Capture the cell that displays the provided text and extract its (x, y) central coordinate. 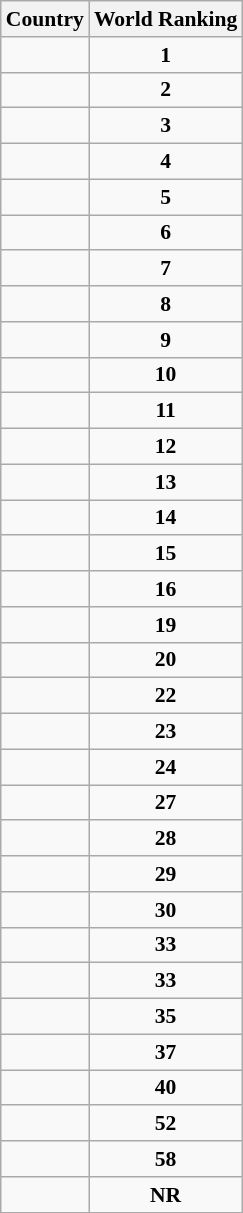
5 (166, 197)
28 (166, 839)
1 (166, 55)
24 (166, 767)
World Ranking (166, 19)
6 (166, 233)
52 (166, 1124)
15 (166, 554)
27 (166, 803)
35 (166, 1017)
NR (166, 1195)
Country (45, 19)
37 (166, 1052)
29 (166, 874)
11 (166, 411)
19 (166, 625)
14 (166, 518)
58 (166, 1159)
40 (166, 1088)
2 (166, 90)
7 (166, 269)
16 (166, 589)
10 (166, 375)
23 (166, 732)
8 (166, 304)
4 (166, 162)
12 (166, 447)
30 (166, 910)
22 (166, 696)
9 (166, 340)
3 (166, 126)
20 (166, 660)
13 (166, 482)
